Determine the [X, Y] coordinate at the center of the cell enclosing the given text.  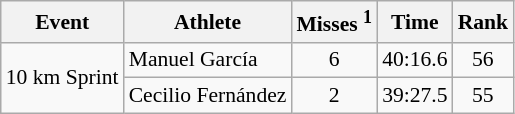
39:27.5 [414, 96]
55 [484, 96]
Cecilio Fernández [208, 96]
6 [334, 60]
56 [484, 60]
Time [414, 22]
Manuel García [208, 60]
2 [334, 96]
Athlete [208, 22]
40:16.6 [414, 60]
10 km Sprint [62, 78]
Rank [484, 22]
Misses 1 [334, 22]
Event [62, 22]
